Capture the cell that displays the provided text and extract its [X, Y] central coordinate. 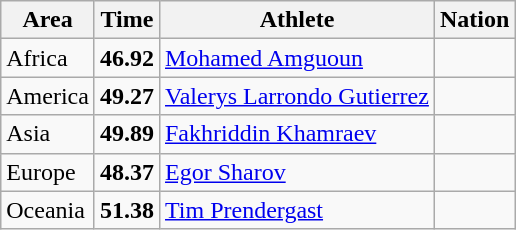
51.38 [126, 210]
Europe [48, 172]
Nation [474, 20]
Egor Sharov [296, 172]
Tim Prendergast [296, 210]
48.37 [126, 172]
Oceania [48, 210]
Fakhriddin Khamraev [296, 134]
America [48, 96]
Valerys Larrondo Gutierrez [296, 96]
49.27 [126, 96]
Time [126, 20]
49.89 [126, 134]
Area [48, 20]
46.92 [126, 58]
Athlete [296, 20]
Africa [48, 58]
Asia [48, 134]
Mohamed Amguoun [296, 58]
